Determine the [x, y] coordinate at the center of the cell enclosing the given text.  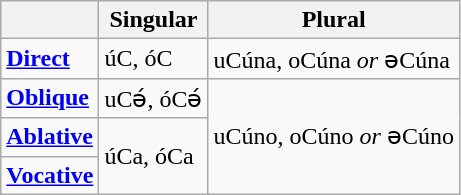
Vocative [50, 175]
úC, óC [154, 59]
úCa, óCa [154, 156]
Ablative [50, 137]
Oblique [50, 98]
uCúna, oCúna or əCúna [334, 59]
Direct [50, 59]
Singular [154, 20]
uCə́, óCə́ [154, 98]
Plural [334, 20]
uCúno, oCúno or əCúno [334, 136]
